Determine the (x, y) coordinate at the center of the cell enclosing the given text.  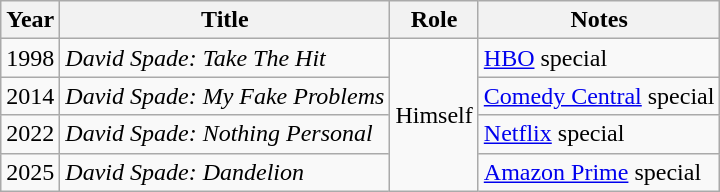
Himself (434, 115)
Netflix special (599, 134)
Title (225, 20)
2025 (30, 172)
1998 (30, 58)
Comedy Central special (599, 96)
Amazon Prime special (599, 172)
David Spade: Nothing Personal (225, 134)
HBO special (599, 58)
Role (434, 20)
David Spade: Take The Hit (225, 58)
2022 (30, 134)
2014 (30, 96)
David Spade: Dandelion (225, 172)
David Spade: My Fake Problems (225, 96)
Notes (599, 20)
Year (30, 20)
